Scan for the cell matching the given text and deliver its [x, y] coordinate at center. 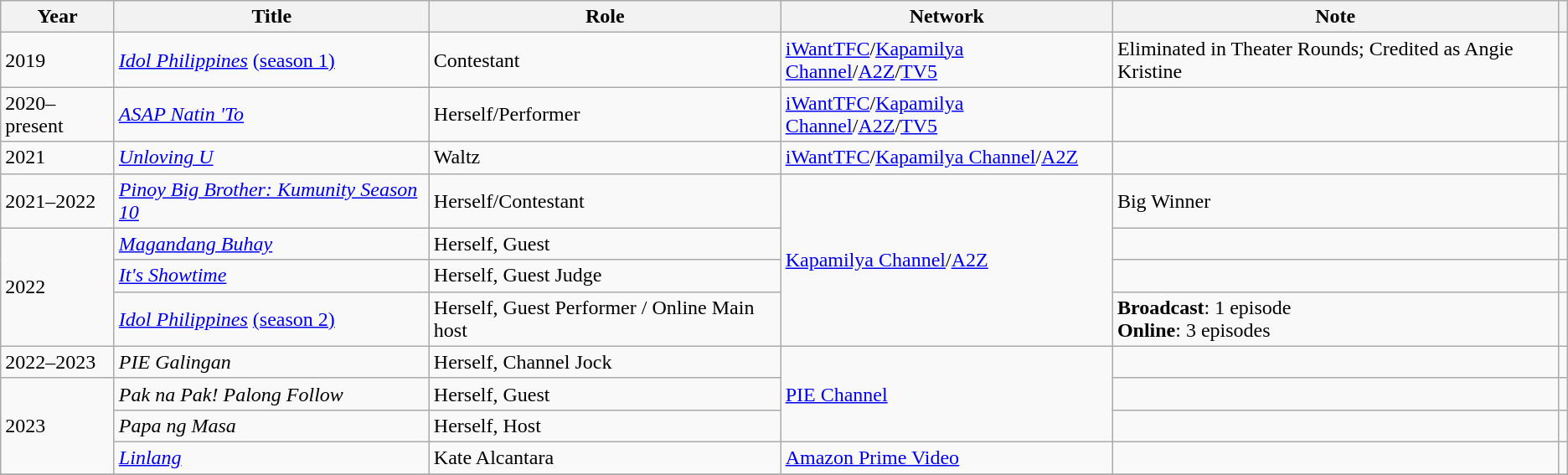
PIE Galingan [271, 362]
2019 [58, 60]
Kate Alcantara [605, 457]
Role [605, 17]
Herself/Contestant [605, 201]
Magandang Buhay [271, 244]
ASAP Natin 'To [271, 114]
Broadcast: 1 episodeOnline: 3 episodes [1335, 318]
Title [271, 17]
Pak na Pak! Palong Follow [271, 394]
Unloving U [271, 157]
Year [58, 17]
It's Showtime [271, 276]
Kapamilya Channel/A2Z [946, 260]
Idol Philippines (season 1) [271, 60]
Network [946, 17]
Herself, Guest Performer / Online Main host [605, 318]
Herself, Guest Judge [605, 276]
Pinoy Big Brother: Kumunity Season 10 [271, 201]
Herself, Channel Jock [605, 362]
Big Winner [1335, 201]
Herself/Performer [605, 114]
Note [1335, 17]
2021 [58, 157]
Waltz [605, 157]
2020–present [58, 114]
2021–2022 [58, 201]
Idol Philippines (season 2) [271, 318]
2023 [58, 426]
Eliminated in Theater Rounds; Credited as Angie Kristine [1335, 60]
Linlang [271, 457]
PIE Channel [946, 394]
Amazon Prime Video [946, 457]
Papa ng Masa [271, 426]
iWantTFC/Kapamilya Channel/A2Z [946, 157]
2022–2023 [58, 362]
2022 [58, 287]
Contestant [605, 60]
Herself, Host [605, 426]
